Pinpoint the cell where the given text exists, returning its (X, Y) midpoint coordinate. 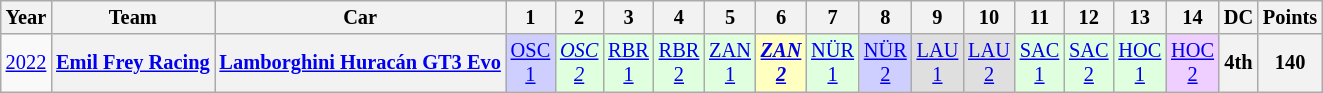
1 (530, 17)
ZAN2 (781, 63)
3 (628, 17)
NÜR2 (886, 63)
11 (1040, 17)
6 (781, 17)
12 (1088, 17)
Year (26, 17)
NÜR1 (832, 63)
10 (989, 17)
2022 (26, 63)
HOC2 (1192, 63)
13 (1140, 17)
Team (132, 17)
OSC2 (579, 63)
14 (1192, 17)
SAC2 (1088, 63)
LAU2 (989, 63)
4 (679, 17)
4th (1238, 63)
8 (886, 17)
2 (579, 17)
5 (730, 17)
Points (1290, 17)
OSC1 (530, 63)
Emil Frey Racing (132, 63)
7 (832, 17)
RBR1 (628, 63)
SAC1 (1040, 63)
Lamborghini Huracán GT3 Evo (360, 63)
LAU1 (938, 63)
9 (938, 17)
Car (360, 17)
HOC1 (1140, 63)
140 (1290, 63)
ZAN1 (730, 63)
DC (1238, 17)
RBR2 (679, 63)
